Identify which cell holds the provided text, then report its (x, y) central coordinate. 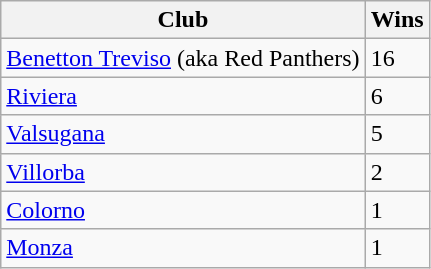
Colorno (183, 210)
Valsugana (183, 134)
2 (397, 172)
Club (183, 20)
Benetton Treviso (aka Red Panthers) (183, 58)
6 (397, 96)
5 (397, 134)
Villorba (183, 172)
Monza (183, 248)
16 (397, 58)
Wins (397, 20)
Riviera (183, 96)
